Search for the cell housing the specified text and yield its (X, Y) center coordinate. 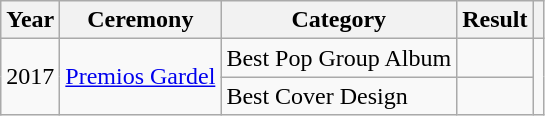
Best Pop Group Album (339, 58)
Premios Gardel (140, 77)
Result (495, 20)
Best Cover Design (339, 96)
2017 (30, 77)
Year (30, 20)
Ceremony (140, 20)
Category (339, 20)
